From the cell containing the given text, extract its center point as (x, y) coordinate. 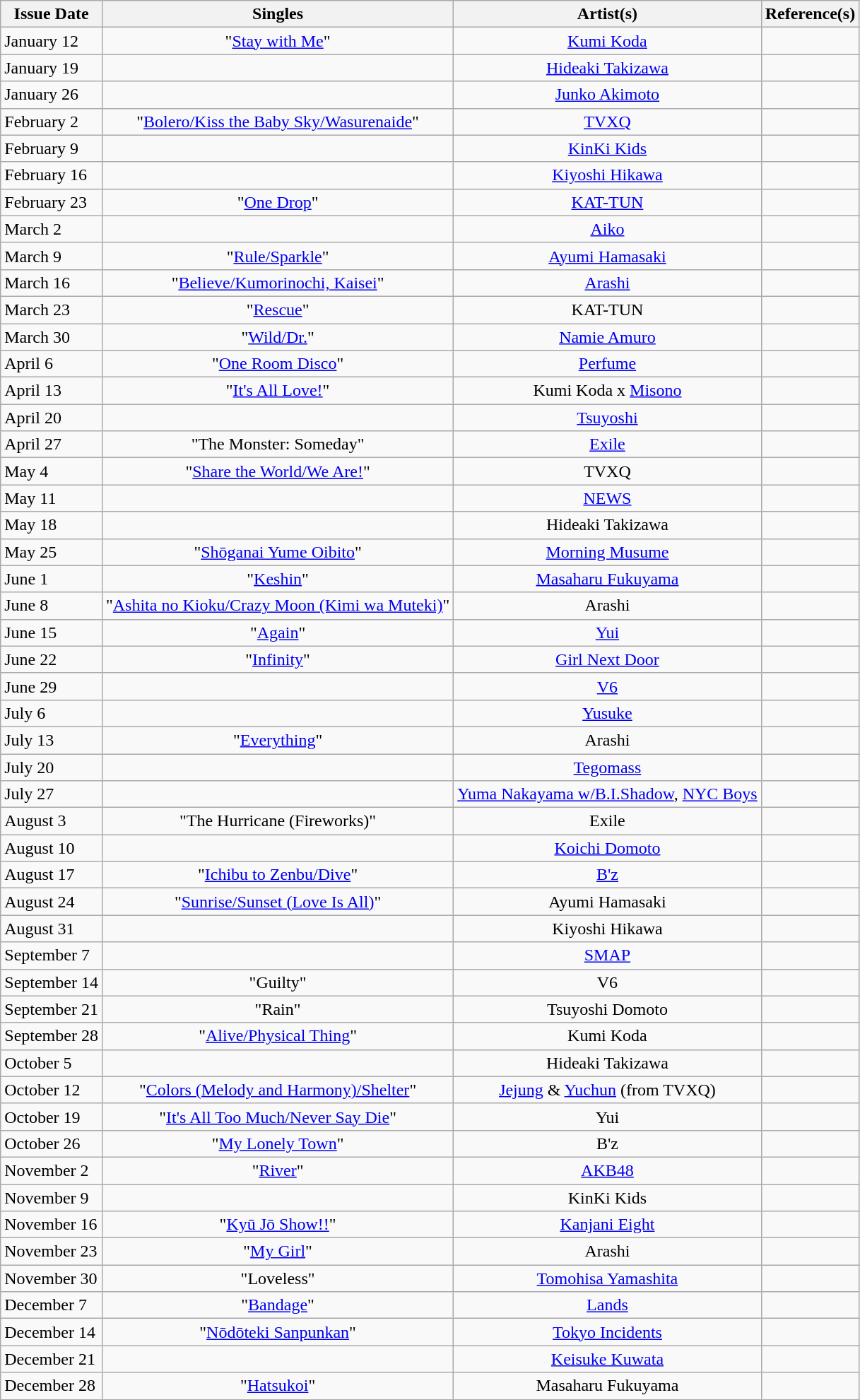
July 6 (52, 713)
March 23 (52, 310)
Singles (277, 14)
"My Lonely Town" (277, 1143)
"It's All Love!" (277, 391)
September 7 (52, 955)
February 2 (52, 122)
September 14 (52, 982)
September 28 (52, 1036)
July 20 (52, 767)
"My Girl" (277, 1252)
October 19 (52, 1117)
"River" (277, 1170)
June 1 (52, 579)
Aiko (608, 229)
Tsuyoshi Domoto (608, 1009)
"Nōdōteki Sanpunkan" (277, 1332)
December 21 (52, 1359)
August 31 (52, 929)
Yuma Nakayama w/B.I.Shadow, NYC Boys (608, 794)
Tsuyoshi (608, 418)
August 17 (52, 875)
Namie Amuro (608, 337)
February 9 (52, 148)
March 9 (52, 256)
Tegomass (608, 767)
Artist(s) (608, 14)
"Guilty" (277, 982)
"Keshin" (277, 579)
Kumi Koda x Misono (608, 391)
Morning Musume (608, 552)
August 10 (52, 848)
"Ichibu to Zenbu/Dive" (277, 875)
Keisuke Kuwata (608, 1359)
"Hatsukoi" (277, 1386)
AKB48 (608, 1170)
December 14 (52, 1332)
April 13 (52, 391)
"It's All Too Much/Never Say Die" (277, 1117)
"Colors (Melody and Harmony)/Shelter" (277, 1090)
"Wild/Dr." (277, 337)
"Share the World/We Are!" (277, 471)
"Rain" (277, 1009)
July 27 (52, 794)
April 6 (52, 364)
"Ashita no Kioku/Crazy Moon (Kimi wa Muteki)" (277, 606)
Reference(s) (810, 14)
November 16 (52, 1225)
"Rule/Sparkle" (277, 256)
September 21 (52, 1009)
August 24 (52, 902)
Tomohisa Yamashita (608, 1278)
February 16 (52, 175)
Lands (608, 1305)
"Kyū Jō Show!!" (277, 1225)
"One Room Disco" (277, 364)
October 12 (52, 1090)
June 22 (52, 659)
October 26 (52, 1143)
November 9 (52, 1198)
June 8 (52, 606)
"Bandage" (277, 1305)
November 23 (52, 1252)
December 7 (52, 1305)
January 19 (52, 68)
Perfume (608, 364)
"Infinity" (277, 659)
February 23 (52, 202)
"Stay with Me" (277, 41)
Girl Next Door (608, 659)
Kanjani Eight (608, 1225)
May 4 (52, 471)
August 3 (52, 821)
"Alive/Physical Thing" (277, 1036)
June 29 (52, 686)
"Sunrise/Sunset (Love Is All)" (277, 902)
"Shōganai Yume Oibito" (277, 552)
Tokyo Incidents (608, 1332)
December 28 (52, 1386)
SMAP (608, 955)
"One Drop" (277, 202)
"Bolero/Kiss the Baby Sky/Wasurenaide" (277, 122)
July 13 (52, 740)
March 2 (52, 229)
NEWS (608, 498)
Koichi Domoto (608, 848)
"The Monster: Someday" (277, 445)
April 20 (52, 418)
"Rescue" (277, 310)
March 16 (52, 283)
"Everything" (277, 740)
"Again" (277, 633)
April 27 (52, 445)
May 18 (52, 525)
January 26 (52, 95)
Junko Akimoto (608, 95)
January 12 (52, 41)
November 2 (52, 1170)
March 30 (52, 337)
May 11 (52, 498)
October 5 (52, 1063)
"The Hurricane (Fireworks)" (277, 821)
June 15 (52, 633)
"Loveless" (277, 1278)
Yusuke (608, 713)
November 30 (52, 1278)
May 25 (52, 552)
Issue Date (52, 14)
Jejung & Yuchun (from TVXQ) (608, 1090)
"Believe/Kumorinochi, Kaisei" (277, 283)
